Extract the [X, Y] coordinate from the center of the cell holding the provided text.  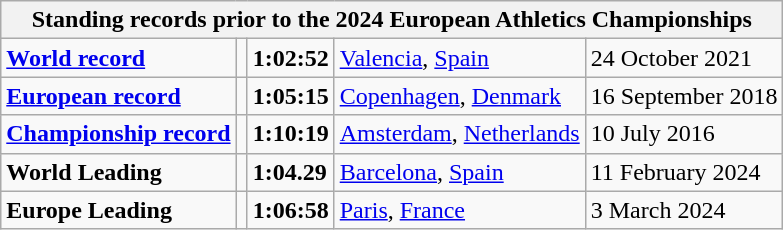
11 February 2024 [684, 172]
Paris, France [460, 210]
European record [118, 96]
World record [118, 58]
World Leading [118, 172]
24 October 2021 [684, 58]
1:02:52 [290, 58]
Amsterdam, Netherlands [460, 134]
16 September 2018 [684, 96]
Barcelona, Spain [460, 172]
Standing records prior to the 2024 European Athletics Championships [392, 20]
1:10:19 [290, 134]
Copenhagen, Denmark [460, 96]
1:05:15 [290, 96]
1:04.29 [290, 172]
Europe Leading [118, 210]
10 July 2016 [684, 134]
3 March 2024 [684, 210]
1:06:58 [290, 210]
Championship record [118, 134]
Valencia, Spain [460, 58]
